Search for the cell housing the specified text and yield its [X, Y] center coordinate. 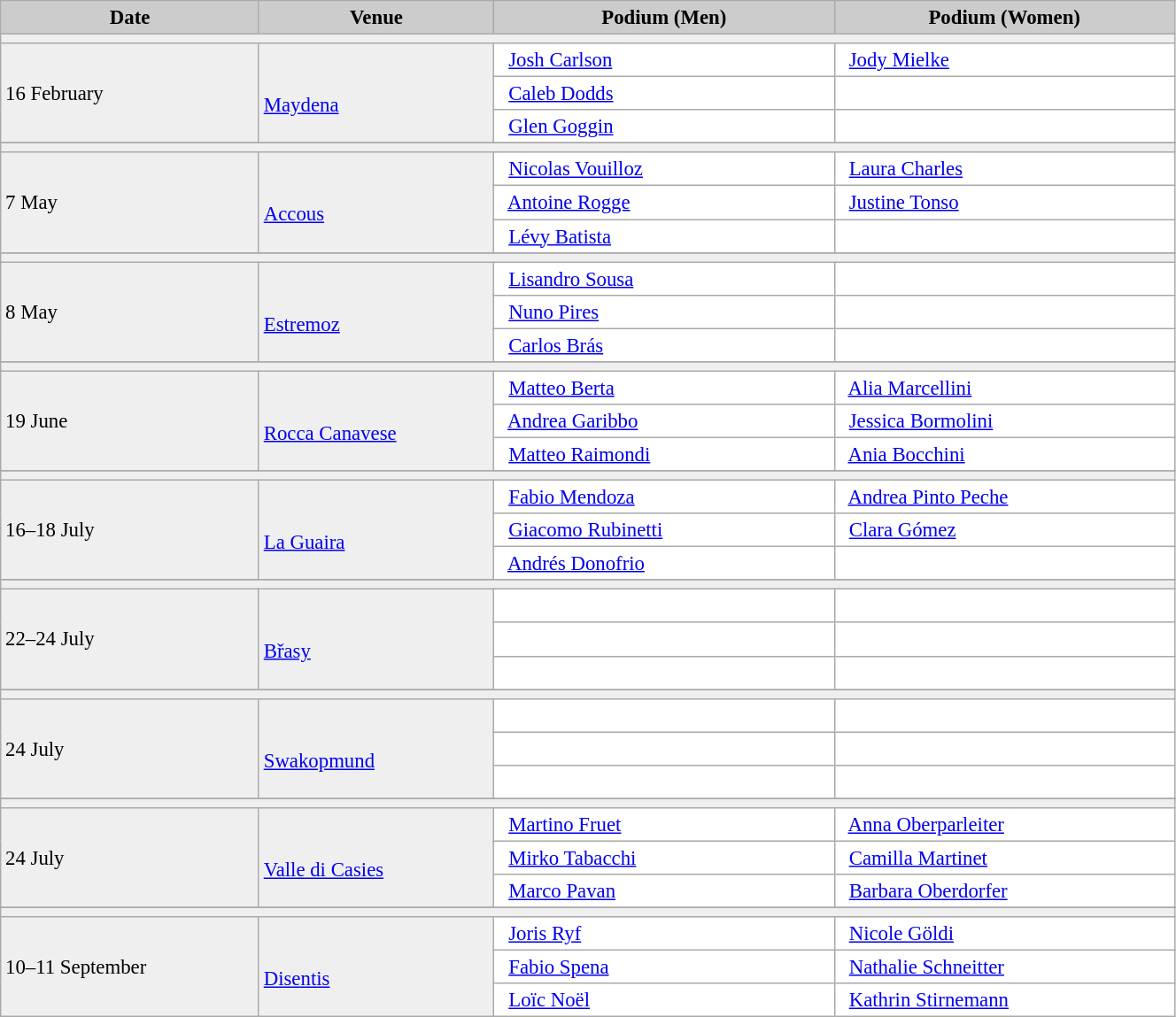
Giacomo Rubinetti [664, 530]
Clara Gómez [1004, 530]
Disentis [375, 967]
Jody Mielke [1004, 60]
Podium (Men) [664, 18]
Maydena [375, 94]
Loïc Noël [664, 1000]
Nicole Göldi [1004, 934]
19 June [130, 421]
Kathrin Stirnemann [1004, 1000]
8 May [130, 312]
Justine Tonso [1004, 203]
Rocca Canavese [375, 421]
Jessica Bormolini [1004, 421]
Martino Fruet [664, 825]
Anna Oberparleiter [1004, 825]
Podium (Women) [1004, 18]
Estremoz [375, 312]
Nuno Pires [664, 312]
Matteo Berta [664, 388]
Mirko Tabacchi [664, 858]
Břasy [375, 639]
16 February [130, 94]
22–24 July [130, 639]
Lisandro Sousa [664, 279]
Joris Ryf [664, 934]
Camilla Martinet [1004, 858]
Date [130, 18]
Lévy Batista [664, 236]
Andrés Donofrio [664, 564]
Fabio Spena [664, 967]
Glen Goggin [664, 127]
Nathalie Schneitter [1004, 967]
10–11 September [130, 967]
Barbara Oberdorfer [1004, 891]
Matteo Raimondi [664, 454]
Alia Marcellini [1004, 388]
Andrea Pinto Peche [1004, 497]
Carlos Brás [664, 345]
Caleb Dodds [664, 94]
Josh Carlson [664, 60]
Valle di Casies [375, 859]
Marco Pavan [664, 891]
Accous [375, 202]
Antoine Rogge [664, 203]
Fabio Mendoza [664, 497]
7 May [130, 202]
Nicolas Vouilloz [664, 169]
Andrea Garibbo [664, 421]
Ania Bocchini [1004, 454]
Swakopmund [375, 749]
Laura Charles [1004, 169]
La Guaira [375, 531]
Venue [375, 18]
16–18 July [130, 531]
